From the cell containing the given text, extract its center point as (x, y) coordinate. 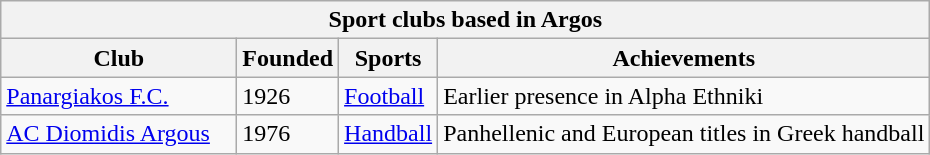
AC Diomidis Argous (119, 134)
Earlier presence in Alpha Ethniki (684, 96)
Achievements (684, 58)
Founded (288, 58)
Handball (388, 134)
1926 (288, 96)
Club (119, 58)
Panargiakos F.C. (119, 96)
Panhellenic and European titles in Greek handball (684, 134)
1976 (288, 134)
Football (388, 96)
Sports (388, 58)
Sport clubs based in Argos (466, 20)
